Provide the (X, Y) coordinate of the cell's center where the given text is located.  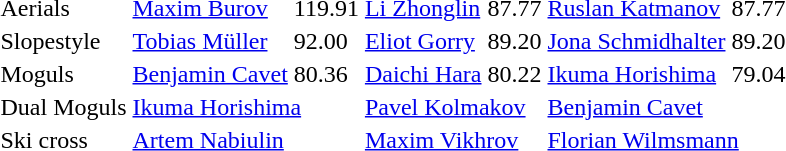
Benjamin Cavet (210, 74)
Eliot Gorry (423, 41)
92.00 (326, 41)
89.20 (514, 41)
Daichi Hara (423, 74)
Jona Schmidhalter (636, 41)
80.36 (326, 74)
Tobias Müller (210, 41)
Pavel Kolmakov (453, 107)
80.22 (514, 74)
